Pinpoint the cell where the given text exists, returning its [x, y] midpoint coordinate. 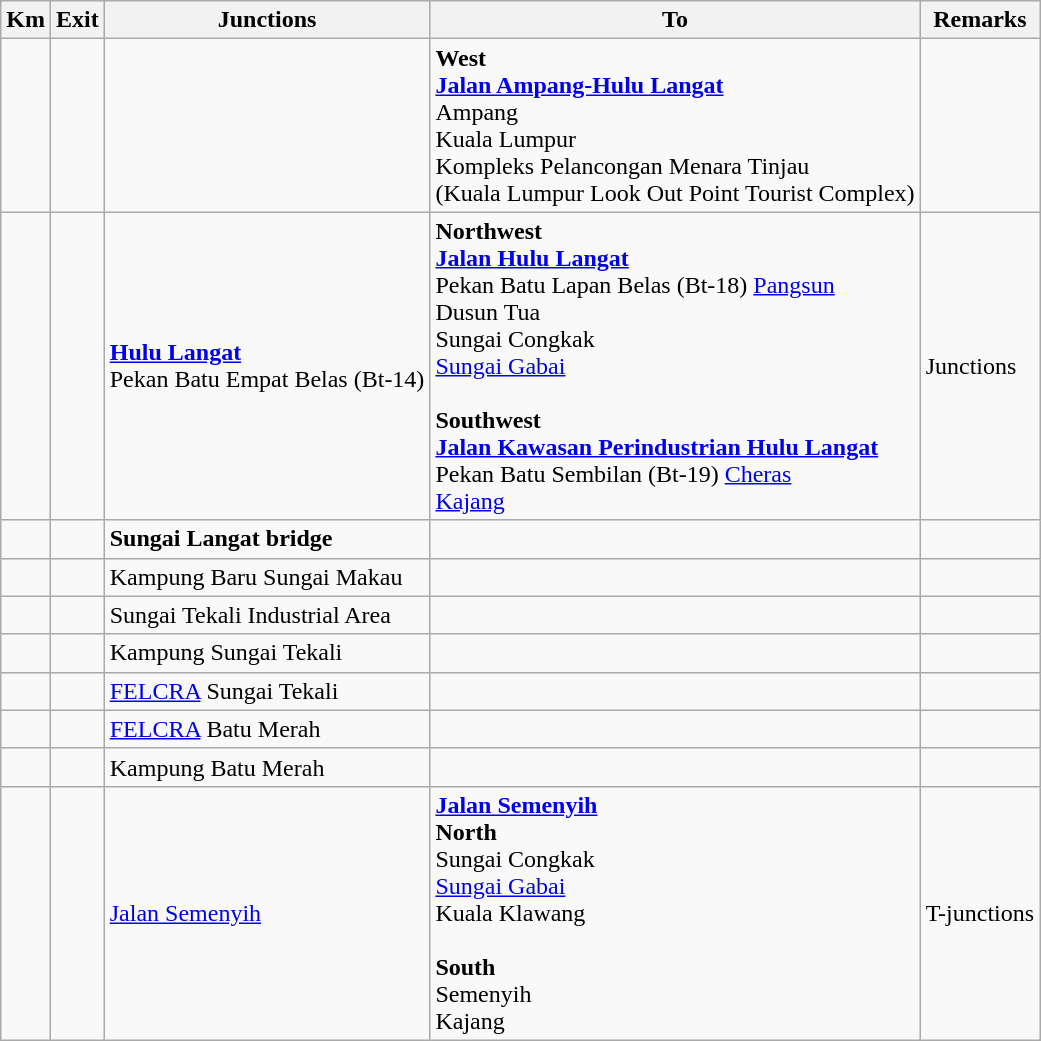
Sungai Langat bridge [267, 539]
Remarks [980, 20]
Kampung Baru Sungai Makau [267, 577]
Exit [77, 20]
Kampung Sungai Tekali [267, 653]
Jalan Semenyih [267, 913]
Km [26, 20]
FELCRA Sungai Tekali [267, 691]
FELCRA Batu Merah [267, 729]
Jalan SemenyihNorth Sungai Congkak Sungai Gabai Kuala KlawangSouth Semenyih Kajang [675, 913]
West Jalan Ampang-Hulu LangatAmpangKuala LumpurKompleks Pelancongan Menara Tinjau(Kuala Lumpur Look Out Point Tourist Complex) [675, 126]
Hulu LangatPekan Batu Empat Belas (Bt-14) [267, 366]
T-junctions [980, 913]
Sungai Tekali Industrial Area [267, 615]
Kampung Batu Merah [267, 767]
To [675, 20]
